Determine the (X, Y) coordinate at the center of the cell enclosing the given text.  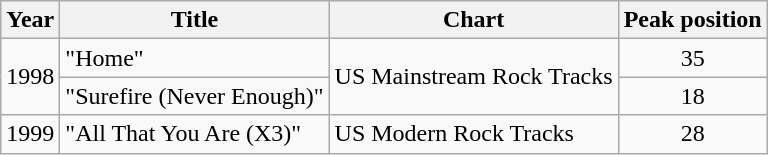
Peak position (692, 20)
Title (194, 20)
"Surefire (Never Enough)" (194, 96)
18 (692, 96)
Chart (474, 20)
"All That You Are (X3)" (194, 134)
US Mainstream Rock Tracks (474, 77)
1999 (30, 134)
1998 (30, 77)
US Modern Rock Tracks (474, 134)
"Home" (194, 58)
28 (692, 134)
Year (30, 20)
35 (692, 58)
